Capture the cell that displays the provided text and extract its [x, y] central coordinate. 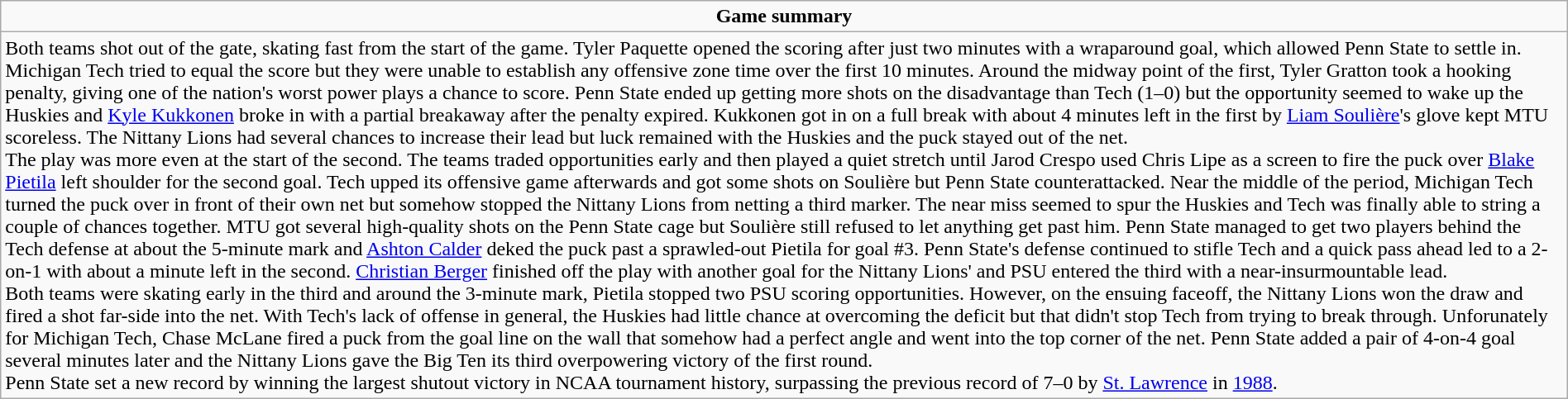
Game summary [784, 17]
